Pinpoint the cell where the given text exists, returning its [x, y] midpoint coordinate. 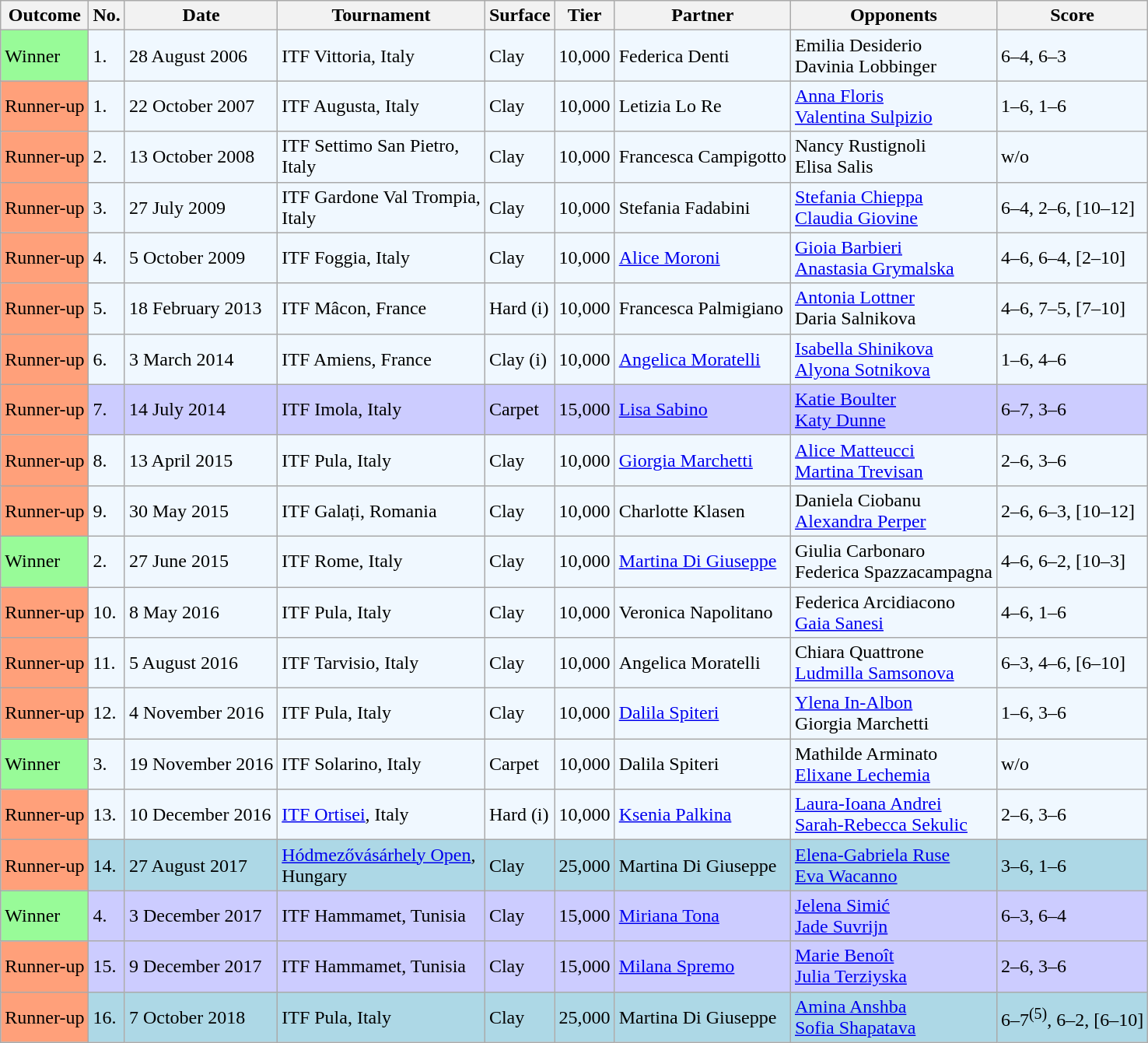
Francesca Palmigiano [702, 308]
Alice Moroni [702, 258]
ITF Tarvisio, Italy [381, 663]
ITF Solarino, Italy [381, 764]
ITF Ortisei, Italy [381, 815]
Stefania Fadabini [702, 207]
27 June 2015 [201, 562]
6–3, 4–6, [6–10] [1072, 663]
ITF Vittoria, Italy [381, 56]
9 December 2017 [201, 966]
Francesca Campigotto [702, 157]
Stefania Chieppa Claudia Giovine [893, 207]
ITF Augusta, Italy [381, 106]
5. [107, 308]
Ksenia Palkina [702, 815]
Anna Floris Valentina Sulpizio [893, 106]
ITF Rome, Italy [381, 562]
Giorgia Marchetti [702, 460]
6–3, 6–4 [1072, 916]
4 November 2016 [201, 714]
Laura-Ioana Andrei Sarah-Rebecca Sekulic [893, 815]
Isabella Shinikova Alyona Sotnikova [893, 359]
ITF Amiens, France [381, 359]
5 August 2016 [201, 663]
Partner [702, 16]
12. [107, 714]
ITF Settimo San Pietro, Italy [381, 157]
Charlotte Klasen [702, 510]
No. [107, 16]
ITF Gardone Val Trompia, Italy [381, 207]
28 August 2006 [201, 56]
1–6, 1–6 [1072, 106]
Ylena In-Albon Giorgia Marchetti [893, 714]
13 April 2015 [201, 460]
3–6, 1–6 [1072, 865]
Amina Anshba Sofia Shapatava [893, 1017]
11. [107, 663]
22 October 2007 [201, 106]
Outcome [45, 16]
Veronica Napolitano [702, 611]
Giulia Carbonaro Federica Spazzacampagna [893, 562]
ITF Foggia, Italy [381, 258]
6–4, 2–6, [10–12] [1072, 207]
4–6, 6–4, [2–10] [1072, 258]
Tier [585, 16]
Emilia Desiderio Davinia Lobbinger [893, 56]
2–6, 6–3, [10–12] [1072, 510]
Hódmezővásárhely Open, Hungary [381, 865]
Federica Arcidiacono Gaia Sanesi [893, 611]
16. [107, 1017]
1–6, 4–6 [1072, 359]
19 November 2016 [201, 764]
3 December 2017 [201, 916]
Antonia Lottner Daria Salnikova [893, 308]
3 March 2014 [201, 359]
13 October 2008 [201, 157]
Milana Spremo [702, 966]
Clay (i) [520, 359]
Gioia Barbieri Anastasia Grymalska [893, 258]
30 May 2015 [201, 510]
ITF Mâcon, France [381, 308]
27 August 2017 [201, 865]
6. [107, 359]
1–6, 3–6 [1072, 714]
9. [107, 510]
Date [201, 16]
Jelena Simić Jade Suvrijn [893, 916]
ITF Galați, Romania [381, 510]
8 May 2016 [201, 611]
6–7, 3–6 [1072, 409]
Marie Benoît Julia Terziyska [893, 966]
7 October 2018 [201, 1017]
Opponents [893, 16]
6–4, 6–3 [1072, 56]
Federica Denti [702, 56]
Elena-Gabriela Ruse Eva Wacanno [893, 865]
Lisa Sabino [702, 409]
14 July 2014 [201, 409]
Alice Matteucci Martina Trevisan [893, 460]
8. [107, 460]
ITF Imola, Italy [381, 409]
10. [107, 611]
Katie Boulter Katy Dunne [893, 409]
Score [1072, 16]
14. [107, 865]
6–7(5), 6–2, [6–10] [1072, 1017]
27 July 2009 [201, 207]
Tournament [381, 16]
Letizia Lo Re [702, 106]
13. [107, 815]
4–6, 7–5, [7–10] [1072, 308]
10 December 2016 [201, 815]
Miriana Tona [702, 916]
7. [107, 409]
Mathilde Arminato Elixane Lechemia [893, 764]
Chiara Quattrone Ludmilla Samsonova [893, 663]
18 February 2013 [201, 308]
Daniela Ciobanu Alexandra Perper [893, 510]
4–6, 6–2, [10–3] [1072, 562]
15. [107, 966]
4–6, 1–6 [1072, 611]
Nancy Rustignoli Elisa Salis [893, 157]
5 October 2009 [201, 258]
Surface [520, 16]
